Output the (x, y) coordinate of the center of the cell containing the given text.  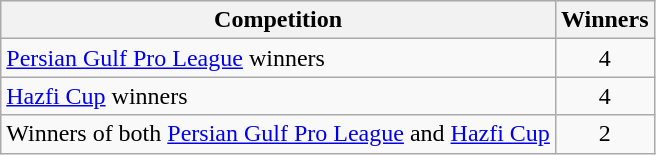
Winners of both Persian Gulf Pro League and Hazfi Cup (278, 134)
Persian Gulf Pro League winners (278, 58)
2 (604, 134)
Winners (604, 20)
Competition (278, 20)
Hazfi Cup winners (278, 96)
